Pinpoint the cell where the given text exists, returning its (x, y) midpoint coordinate. 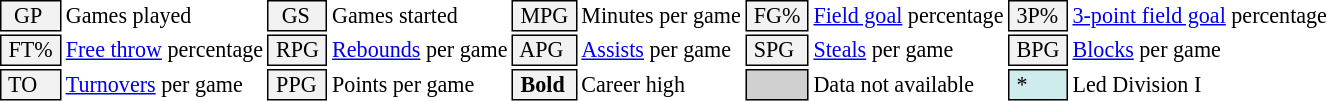
Games played (164, 16)
Bold (544, 85)
Assists per game (661, 50)
Field goal percentage (908, 16)
* (1038, 85)
FG% (777, 16)
Rebounds per game (420, 50)
SPG (777, 50)
BPG (1038, 50)
Data not available (908, 85)
Turnovers per game (164, 85)
3P% (1038, 16)
Steals per game (908, 50)
MPG (544, 16)
RPG (298, 50)
Minutes per game (661, 16)
Games started (420, 16)
APG (544, 50)
TO (30, 85)
Free throw percentage (164, 50)
PPG (298, 85)
Points per game (420, 85)
Career high (661, 85)
GP (30, 16)
FT% (30, 50)
GS (298, 16)
